From the cell containing the given text, extract its center point as (x, y) coordinate. 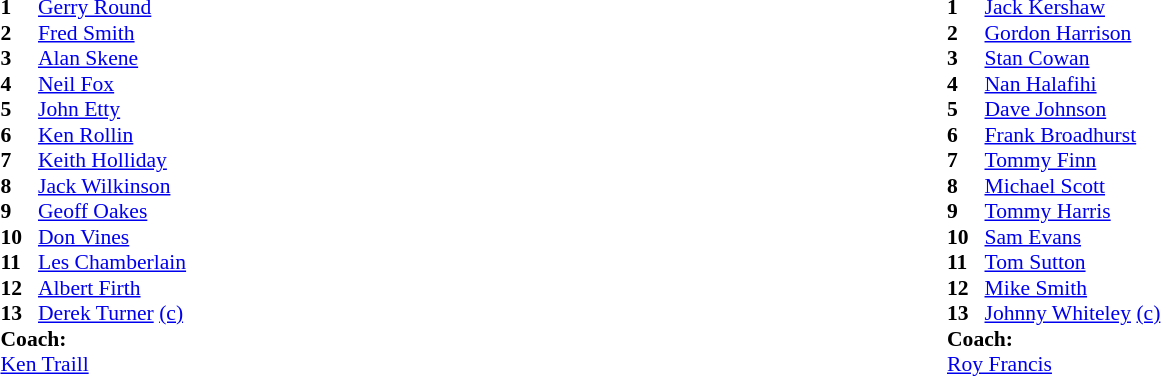
Neil Fox (112, 84)
Michael Scott (1072, 186)
Tommy Finn (1072, 161)
Geoff Oakes (112, 211)
Derek Turner (c) (112, 313)
Fred Smith (112, 33)
Frank Broadhurst (1072, 135)
John Etty (112, 109)
Tommy Harris (1072, 211)
Ken Rollin (112, 135)
Gordon Harrison (1072, 33)
Don Vines (112, 237)
Sam Evans (1072, 237)
Jack Wilkinson (112, 186)
Nan Halafihi (1072, 84)
Alan Skene (112, 59)
Tom Sutton (1072, 263)
Keith Holliday (112, 161)
Les Chamberlain (112, 263)
Stan Cowan (1072, 59)
Dave Johnson (1072, 109)
Johnny Whiteley (c) (1072, 313)
Mike Smith (1072, 288)
Albert Firth (112, 288)
